Output the [X, Y] coordinate of the center of the cell containing the given text.  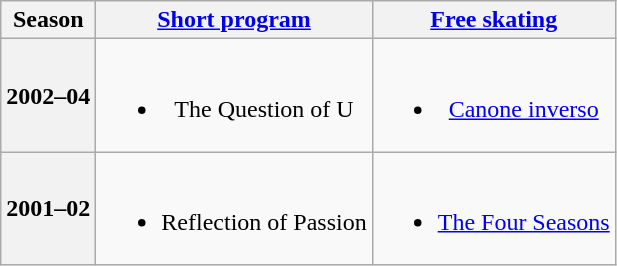
Canone inverso [494, 96]
Reflection of Passion [234, 208]
2002–04 [48, 96]
2001–02 [48, 208]
The Four Seasons [494, 208]
Season [48, 20]
Short program [234, 20]
The Question of U [234, 96]
Free skating [494, 20]
